Identify which cell holds the provided text, then report its [X, Y] central coordinate. 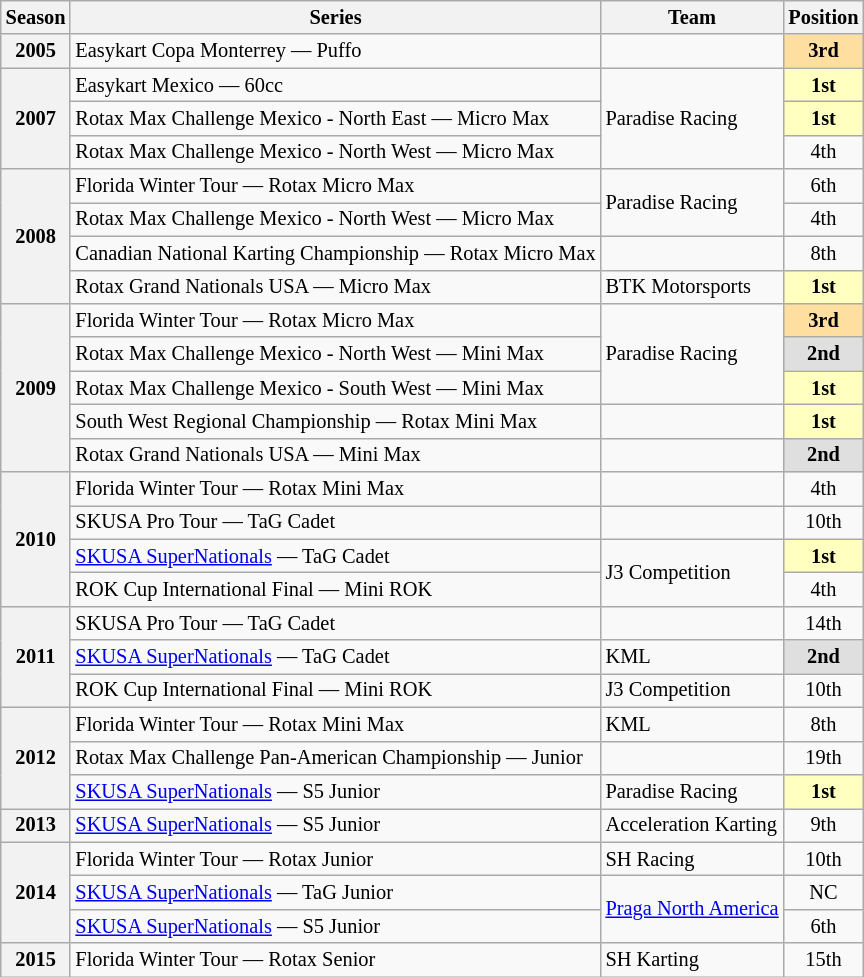
Florida Winter Tour — Rotax Junior [335, 859]
2013 [36, 825]
Series [335, 17]
2010 [36, 540]
Rotax Max Challenge Mexico - South West — Mini Max [335, 388]
SKUSA SuperNationals — TaG Junior [335, 892]
2008 [36, 236]
BTK Motorsports [692, 287]
Praga North America [692, 908]
Rotax Grand Nationals USA — Micro Max [335, 287]
2012 [36, 758]
Acceleration Karting [692, 825]
Team [692, 17]
19th [824, 758]
Season [36, 17]
14th [824, 623]
2014 [36, 892]
Easykart Mexico — 60cc [335, 85]
Rotax Max Challenge Pan-American Championship — Junior [335, 758]
South West Regional Championship — Rotax Mini Max [335, 421]
Easykart Copa Monterrey — Puffo [335, 51]
Rotax Max Challenge Mexico - North East — Micro Max [335, 118]
2009 [36, 387]
Rotax Grand Nationals USA — Mini Max [335, 455]
15th [824, 960]
NC [824, 892]
Florida Winter Tour — Rotax Senior [335, 960]
2011 [36, 656]
SH Karting [692, 960]
2015 [36, 960]
Canadian National Karting Championship — Rotax Micro Max [335, 253]
2005 [36, 51]
Rotax Max Challenge Mexico - North West — Mini Max [335, 354]
Position [824, 17]
2007 [36, 118]
SH Racing [692, 859]
9th [824, 825]
